Detect which cell encompasses the target text, then output its [x, y] center coordinate. 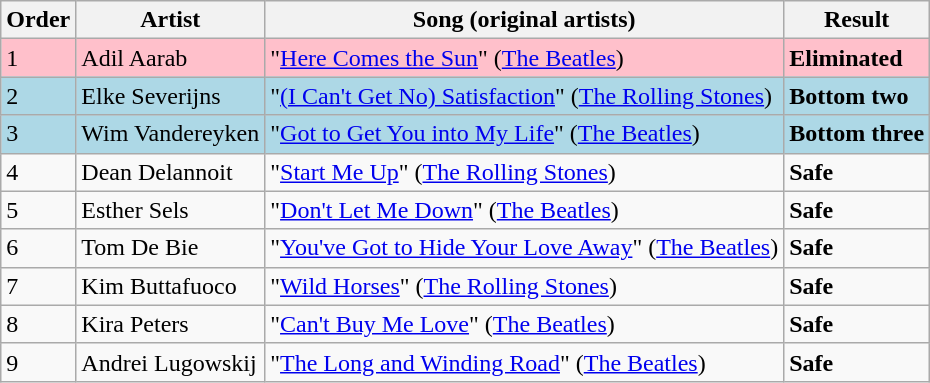
6 [38, 248]
Esther Sels [170, 210]
Bottom two [857, 96]
Order [38, 20]
Elke Severijns [170, 96]
7 [38, 286]
Tom De Bie [170, 248]
5 [38, 210]
"Got to Get You into My Life" (The Beatles) [524, 134]
3 [38, 134]
"(I Can't Get No) Satisfaction" (The Rolling Stones) [524, 96]
"You've Got to Hide Your Love Away" (The Beatles) [524, 248]
"Wild Horses" (The Rolling Stones) [524, 286]
Andrei Lugowskij [170, 362]
Kim Buttafuoco [170, 286]
2 [38, 96]
"The Long and Winding Road" (The Beatles) [524, 362]
1 [38, 58]
4 [38, 172]
9 [38, 362]
Song (original artists) [524, 20]
"Don't Let Me Down" (The Beatles) [524, 210]
Result [857, 20]
"Here Comes the Sun" (The Beatles) [524, 58]
Artist [170, 20]
8 [38, 324]
"Start Me Up" (The Rolling Stones) [524, 172]
Eliminated [857, 58]
"Can't Buy Me Love" (The Beatles) [524, 324]
Dean Delannoit [170, 172]
Kira Peters [170, 324]
Wim Vandereyken [170, 134]
Adil Aarab [170, 58]
Bottom three [857, 134]
